Determine the [X, Y] coordinate at the center of the cell enclosing the given text.  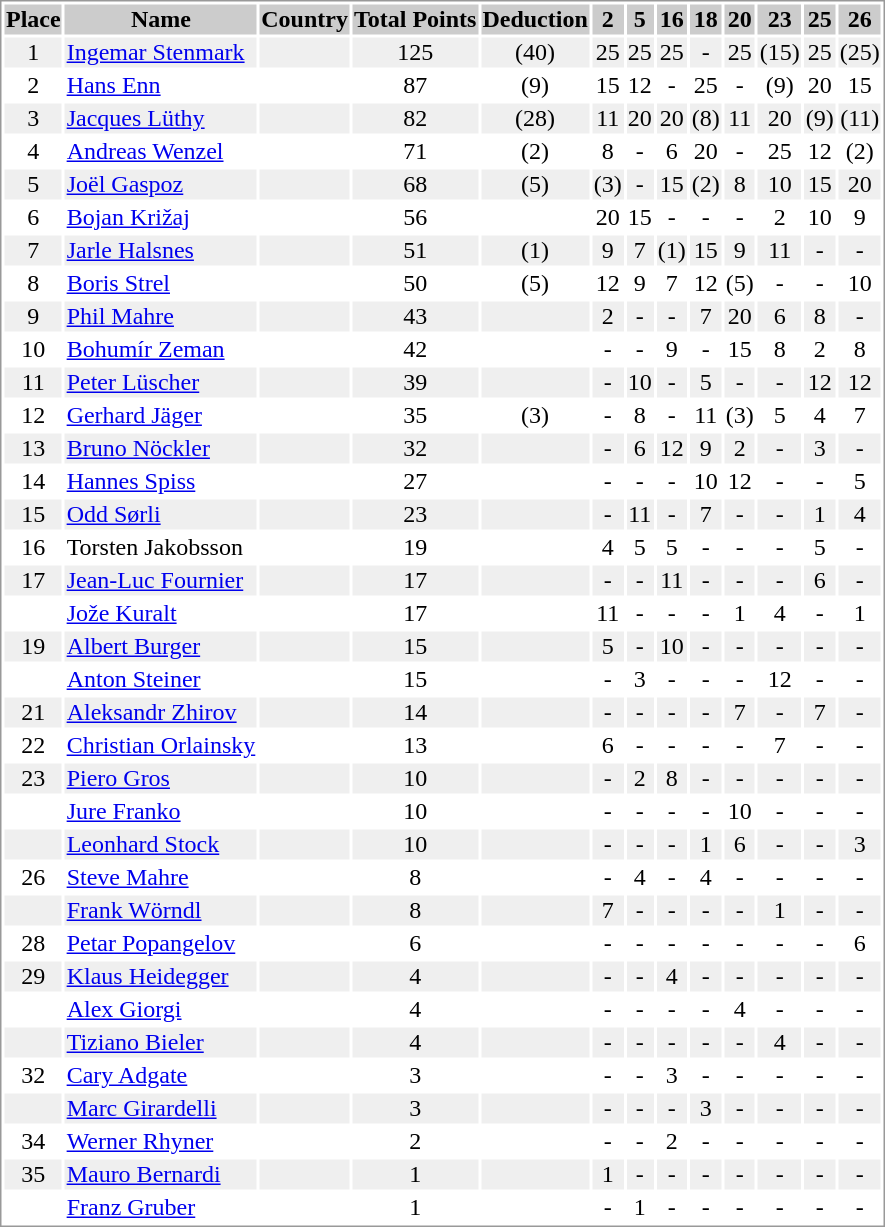
34 [33, 1141]
Jure Franko [161, 811]
51 [414, 251]
Albert Burger [161, 647]
Place [33, 19]
Piero Gros [161, 779]
Andreas Wenzel [161, 151]
Joël Gaspoz [161, 185]
Name [161, 19]
Alex Giorgi [161, 1009]
Anton Steiner [161, 679]
(40) [535, 53]
(25) [860, 53]
Hannes Spiss [161, 481]
(15) [780, 53]
68 [414, 185]
43 [414, 317]
Peter Lüscher [161, 383]
Bruno Nöckler [161, 449]
Phil Mahre [161, 317]
Gerhard Jäger [161, 415]
Total Points [414, 19]
42 [414, 349]
(11) [860, 119]
Tiziano Bieler [161, 1043]
39 [414, 383]
87 [414, 85]
Klaus Heidegger [161, 977]
56 [414, 217]
Boris Strel [161, 283]
Christian Orlainsky [161, 745]
50 [414, 283]
Petar Popangelov [161, 943]
82 [414, 119]
Odd Sørli [161, 515]
71 [414, 151]
Werner Rhyner [161, 1141]
Jacques Lüthy [161, 119]
Deduction [535, 19]
125 [414, 53]
Aleksandr Zhirov [161, 713]
Jože Kuralt [161, 613]
Jarle Halsnes [161, 251]
18 [706, 19]
Steve Mahre [161, 877]
28 [33, 943]
27 [414, 481]
Bojan Križaj [161, 217]
Franz Gruber [161, 1207]
Cary Adgate [161, 1075]
Leonhard Stock [161, 845]
Hans Enn [161, 85]
Mauro Bernardi [161, 1175]
Jean-Luc Fournier [161, 581]
21 [33, 713]
Marc Girardelli [161, 1109]
Country [305, 19]
Frank Wörndl [161, 911]
Ingemar Stenmark [161, 53]
(28) [535, 119]
29 [33, 977]
22 [33, 745]
Torsten Jakobsson [161, 547]
Bohumír Zeman [161, 349]
(8) [706, 119]
